Scan for the cell matching the given text and deliver its (x, y) coordinate at center. 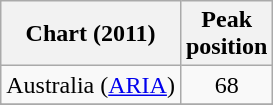
Australia (ARIA) (91, 85)
Chart (2011) (91, 34)
68 (226, 85)
Peak position (226, 34)
